Pinpoint the cell where the given text exists, returning its [x, y] midpoint coordinate. 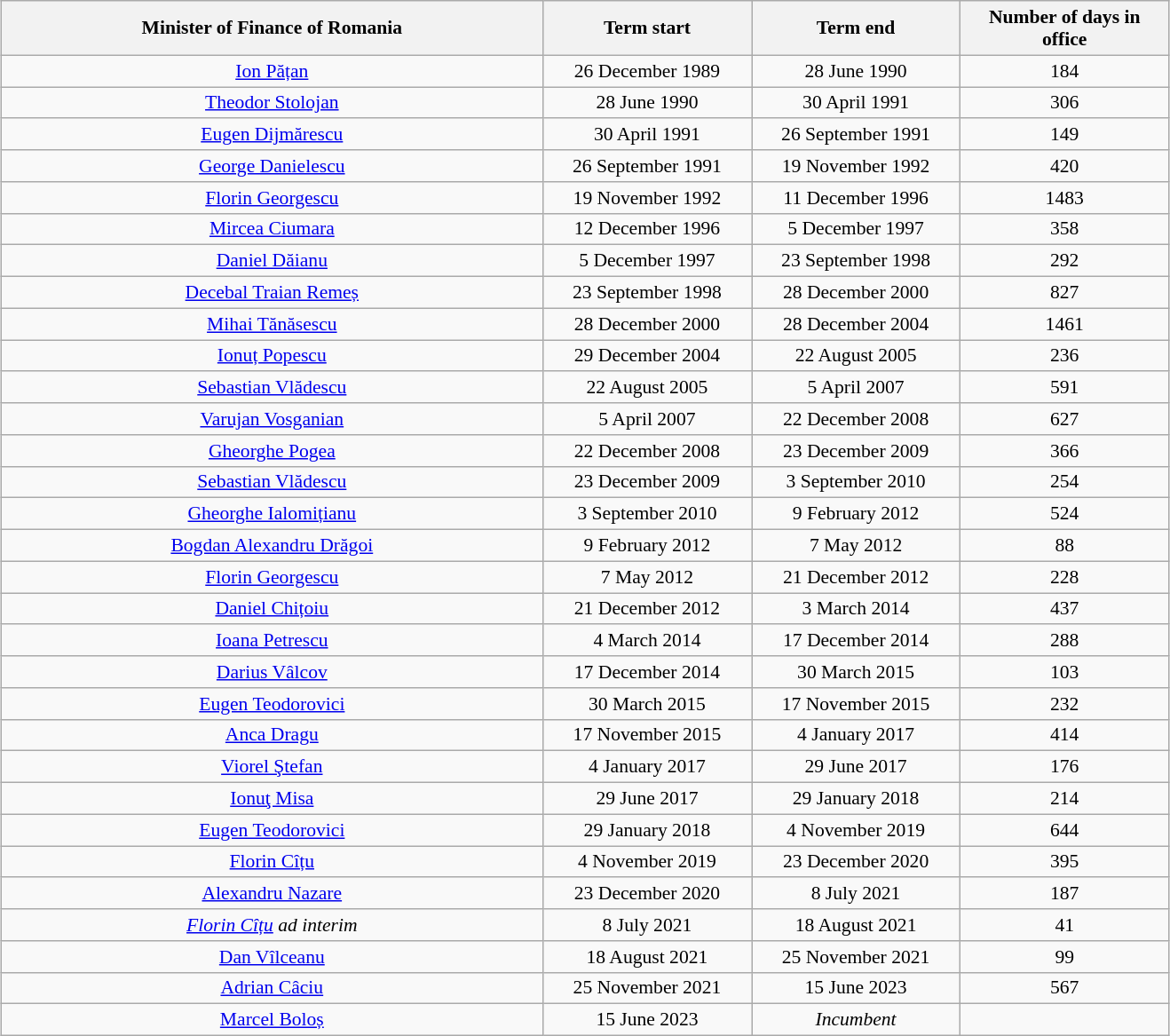
149 [1065, 135]
Darius Vâlcov [272, 672]
Mihai Tănăsescu [272, 324]
Ionuț Popescu [272, 356]
Eugen Dijmărescu [272, 135]
103 [1065, 672]
99 [1065, 957]
395 [1065, 862]
Ioana Petrescu [272, 641]
Marcel Boloș [272, 1020]
Term end [856, 28]
Ion Pățan [272, 71]
88 [1065, 546]
Florin Cîțu [272, 862]
366 [1065, 451]
Theodor Stolojan [272, 103]
Gheorghe Pogea [272, 451]
214 [1065, 799]
11 December 1996 [856, 198]
627 [1065, 419]
567 [1065, 988]
414 [1065, 735]
4 March 2014 [646, 641]
Gheorghe Ialomițianu [272, 514]
184 [1065, 71]
Mircea Ciumara [272, 229]
437 [1065, 609]
644 [1065, 830]
232 [1065, 704]
254 [1065, 482]
Daniel Dăianu [272, 261]
Varujan Vosganian [272, 419]
Viorel Ştefan [272, 767]
591 [1065, 388]
29 December 2004 [646, 356]
Daniel Chițoiu [272, 609]
236 [1065, 356]
420 [1065, 166]
41 [1065, 925]
176 [1065, 767]
Alexandru Nazare [272, 894]
Term start [646, 28]
Number of days in office [1065, 28]
827 [1065, 293]
292 [1065, 261]
Anca Dragu [272, 735]
Adrian Câciu [272, 988]
26 December 1989 [646, 71]
1461 [1065, 324]
1483 [1065, 198]
Bogdan Alexandru Drăgoi [272, 546]
228 [1065, 577]
306 [1065, 103]
Incumbent [856, 1020]
George Danielescu [272, 166]
Ionuţ Misa [272, 799]
Decebal Traian Remeș [272, 293]
3 March 2014 [856, 609]
Minister of Finance of Romania [272, 28]
358 [1065, 229]
187 [1065, 894]
288 [1065, 641]
Florin Cîțu ad interim [272, 925]
524 [1065, 514]
12 December 1996 [646, 229]
Dan Vîlceanu [272, 957]
28 December 2004 [856, 324]
